Search for the cell housing the specified text and yield its [x, y] center coordinate. 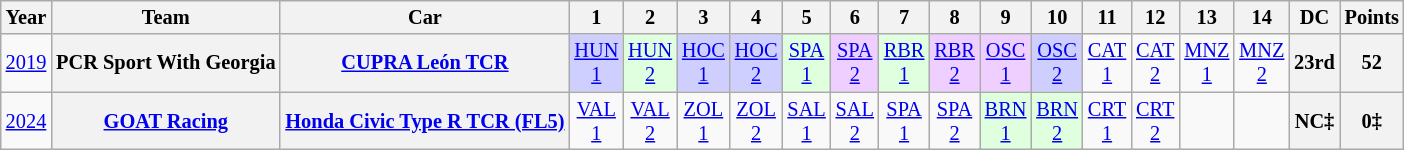
MNZ1 [1206, 63]
12 [1155, 17]
OSC2 [1057, 63]
13 [1206, 17]
SAL2 [855, 121]
23rd [1314, 63]
CRT1 [1107, 121]
5 [806, 17]
HOC2 [756, 63]
10 [1057, 17]
2024 [26, 121]
BRN1 [1006, 121]
VAL2 [650, 121]
4 [756, 17]
SAL1 [806, 121]
14 [1262, 17]
HOC1 [704, 63]
CUPRA León TCR [424, 63]
CAT1 [1107, 63]
MNZ2 [1262, 63]
OSC1 [1006, 63]
ZOL2 [756, 121]
11 [1107, 17]
RBR1 [904, 63]
CRT2 [1155, 121]
RBR2 [954, 63]
0‡ [1372, 121]
Car [424, 17]
GOAT Racing [166, 121]
HUN1 [596, 63]
DC [1314, 17]
Honda Civic Type R TCR (FL5) [424, 121]
Team [166, 17]
2019 [26, 63]
Points [1372, 17]
52 [1372, 63]
ZOL1 [704, 121]
6 [855, 17]
BRN2 [1057, 121]
1 [596, 17]
NC‡ [1314, 121]
Year [26, 17]
PCR Sport With Georgia [166, 63]
7 [904, 17]
VAL1 [596, 121]
8 [954, 17]
HUN2 [650, 63]
CAT2 [1155, 63]
9 [1006, 17]
3 [704, 17]
2 [650, 17]
